From the cell containing the given text, extract its center point as (x, y) coordinate. 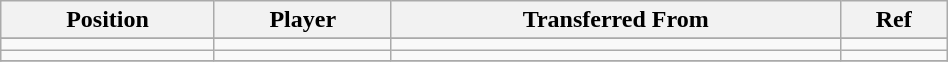
Transferred From (616, 20)
Position (108, 20)
Player (302, 20)
Ref (894, 20)
